Output the (X, Y) coordinate of the center of the cell containing the given text.  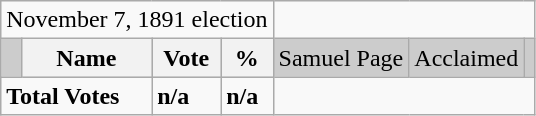
Name (86, 58)
Total Votes (76, 96)
Samuel Page (341, 58)
Vote (186, 58)
Acclaimed (466, 58)
% (247, 58)
November 7, 1891 election (137, 20)
